Extract the [x, y] coordinate from the center of the cell holding the provided text.  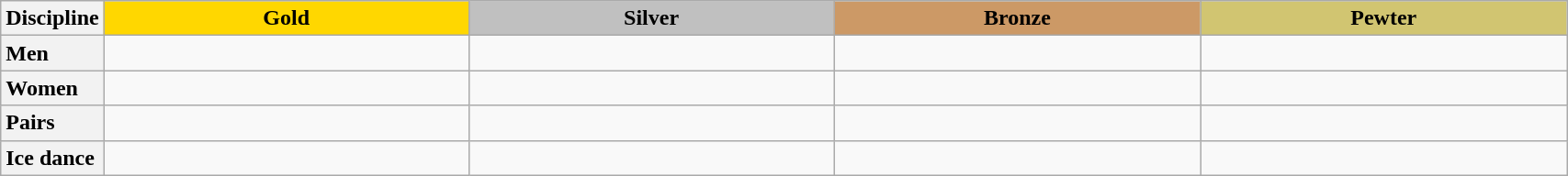
Men [52, 53]
Bronze [1018, 18]
Pewter [1383, 18]
Discipline [52, 18]
Gold [287, 18]
Women [52, 88]
Silver [651, 18]
Pairs [52, 123]
Ice dance [52, 158]
